For the text-containing cell, return its midpoint in [X, Y] coordinate format. 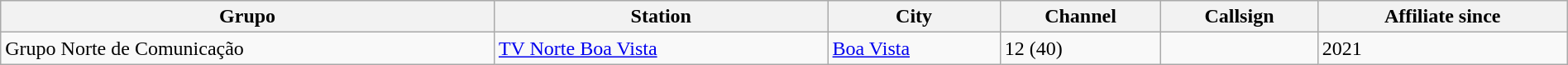
2021 [1442, 48]
City [914, 17]
Grupo [248, 17]
12 (40) [1080, 48]
Affiliate since [1442, 17]
Boa Vista [914, 48]
Station [661, 17]
TV Norte Boa Vista [661, 48]
Channel [1080, 17]
Callsign [1239, 17]
Grupo Norte de Comunicação [248, 48]
